For the text-containing cell, return its midpoint in [X, Y] coordinate format. 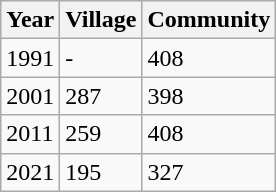
Village [101, 20]
Community [209, 20]
2011 [30, 134]
259 [101, 134]
398 [209, 96]
2021 [30, 172]
195 [101, 172]
Year [30, 20]
1991 [30, 58]
327 [209, 172]
2001 [30, 96]
- [101, 58]
287 [101, 96]
